Return the (X, Y) coordinate for the center point of the cell that contains the specified text.  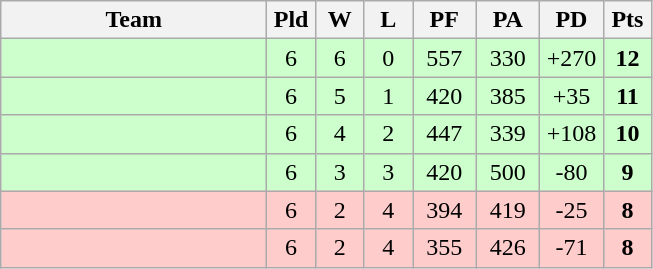
Team (134, 20)
-71 (572, 248)
557 (444, 58)
PF (444, 20)
330 (508, 58)
L (388, 20)
Pld (292, 20)
12 (628, 58)
Pts (628, 20)
500 (508, 172)
1 (388, 96)
PD (572, 20)
+35 (572, 96)
339 (508, 134)
385 (508, 96)
426 (508, 248)
447 (444, 134)
11 (628, 96)
5 (340, 96)
9 (628, 172)
355 (444, 248)
394 (444, 210)
419 (508, 210)
+108 (572, 134)
10 (628, 134)
+270 (572, 58)
PA (508, 20)
W (340, 20)
-80 (572, 172)
-25 (572, 210)
0 (388, 58)
